Scan for the cell matching the given text and deliver its [X, Y] coordinate at center. 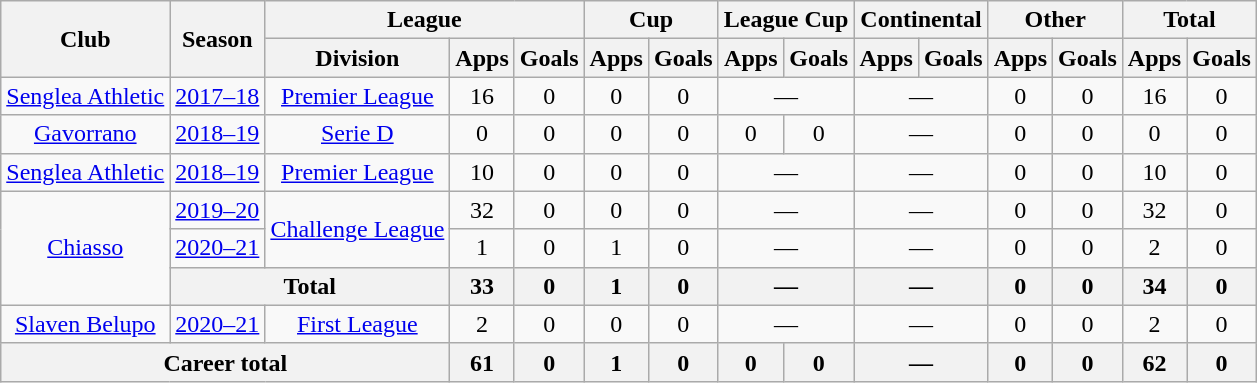
Season [218, 39]
Division [358, 58]
33 [482, 286]
2019–20 [218, 210]
34 [1154, 286]
Club [86, 39]
Challenge League [358, 229]
62 [1154, 362]
Other [1055, 20]
Cup [651, 20]
Serie D [358, 134]
Slaven Belupo [86, 324]
2017–18 [218, 96]
Continental [921, 20]
League [424, 20]
Chiasso [86, 248]
League Cup [786, 20]
Gavorrano [86, 134]
61 [482, 362]
First League [358, 324]
Career total [226, 362]
